From the cell containing the given text, extract its center point as (x, y) coordinate. 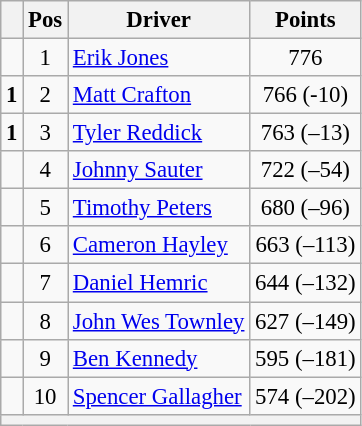
2 (46, 95)
763 (–13) (306, 133)
Points (306, 20)
6 (46, 245)
Matt Crafton (159, 95)
Ben Kennedy (159, 358)
627 (–149) (306, 321)
Pos (46, 20)
Cameron Hayley (159, 245)
595 (–181) (306, 358)
574 (–202) (306, 396)
Erik Jones (159, 58)
7 (46, 283)
776 (306, 58)
5 (46, 208)
3 (46, 133)
Driver (159, 20)
Spencer Gallagher (159, 396)
663 (–113) (306, 245)
Timothy Peters (159, 208)
4 (46, 170)
Tyler Reddick (159, 133)
8 (46, 321)
644 (–132) (306, 283)
9 (46, 358)
10 (46, 396)
680 (–96) (306, 208)
Johnny Sauter (159, 170)
Daniel Hemric (159, 283)
722 (–54) (306, 170)
766 (-10) (306, 95)
John Wes Townley (159, 321)
